Return the (x, y) coordinate for the center point of the cell that contains the specified text.  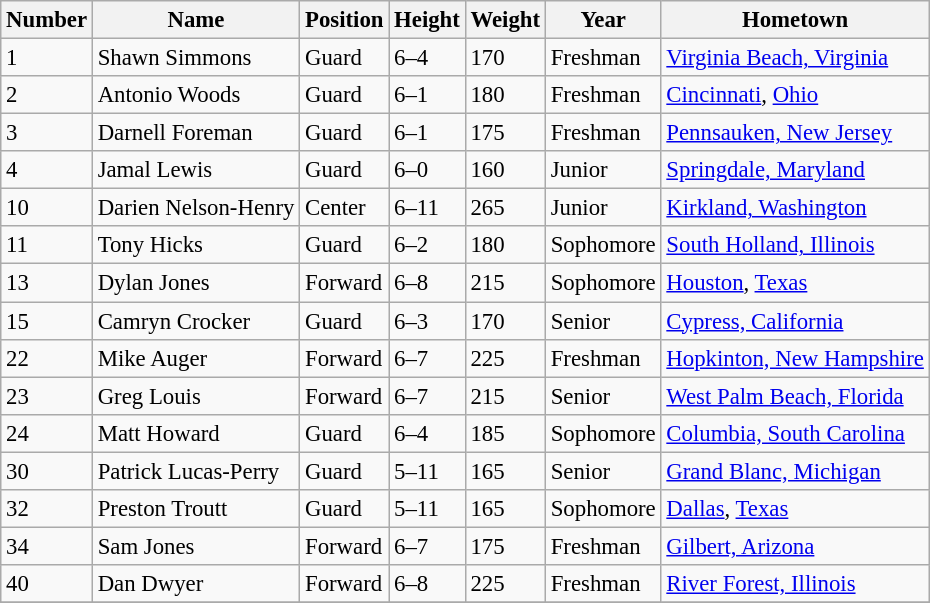
Dan Dwyer (196, 584)
Springdale, Maryland (795, 170)
24 (47, 433)
Tony Hicks (196, 245)
23 (47, 396)
160 (505, 170)
Grand Blanc, Michigan (795, 471)
Position (344, 20)
Greg Louis (196, 396)
Gilbert, Arizona (795, 546)
Dylan Jones (196, 283)
Camryn Crocker (196, 321)
Cincinnati, Ohio (795, 95)
10 (47, 208)
Number (47, 20)
2 (47, 95)
32 (47, 509)
185 (505, 433)
Kirkland, Washington (795, 208)
Hometown (795, 20)
6–0 (427, 170)
Houston, Texas (795, 283)
Shawn Simmons (196, 58)
22 (47, 358)
265 (505, 208)
Sam Jones (196, 546)
Year (603, 20)
6–3 (427, 321)
Name (196, 20)
Columbia, South Carolina (795, 433)
Virginia Beach, Virginia (795, 58)
Dallas, Texas (795, 509)
Center (344, 208)
30 (47, 471)
South Holland, Illinois (795, 245)
Hopkinton, New Hampshire (795, 358)
Jamal Lewis (196, 170)
40 (47, 584)
3 (47, 133)
Weight (505, 20)
West Palm Beach, Florida (795, 396)
4 (47, 170)
34 (47, 546)
Patrick Lucas-Perry (196, 471)
Matt Howard (196, 433)
Antonio Woods (196, 95)
Mike Auger (196, 358)
Preston Troutt (196, 509)
6–2 (427, 245)
11 (47, 245)
Height (427, 20)
13 (47, 283)
1 (47, 58)
Darien Nelson-Henry (196, 208)
Cypress, California (795, 321)
Pennsauken, New Jersey (795, 133)
15 (47, 321)
Darnell Foreman (196, 133)
6–11 (427, 208)
River Forest, Illinois (795, 584)
